Search for the cell housing the specified text and yield its [x, y] center coordinate. 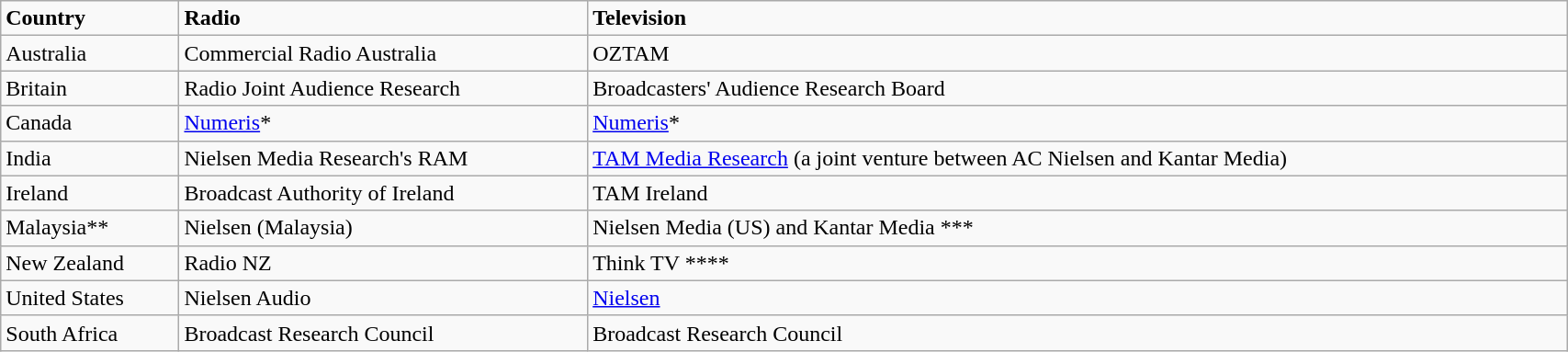
India [90, 158]
South Africa [90, 333]
Radio [384, 18]
Canada [90, 123]
New Zealand [90, 263]
Malaysia** [90, 228]
TAM Ireland [1077, 193]
Country [90, 18]
Nielsen [1077, 298]
Broadcasters' Audience Research Board [1077, 88]
Radio NZ [384, 263]
United States [90, 298]
Britain [90, 88]
Commercial Radio Australia [384, 53]
Nielsen Media Research's RAM [384, 158]
Nielsen Media (US) and Kantar Media *** [1077, 228]
OZTAM [1077, 53]
Think TV **** [1077, 263]
Television [1077, 18]
Nielsen Audio [384, 298]
Australia [90, 53]
Ireland [90, 193]
Radio Joint Audience Research [384, 88]
Broadcast Authority of Ireland [384, 193]
TAM Media Research (a joint venture between AC Nielsen and Kantar Media) [1077, 158]
Nielsen (Malaysia) [384, 228]
